Pinpoint the cell where the given text exists, returning its (x, y) midpoint coordinate. 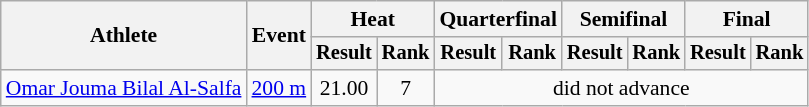
did not advance (621, 88)
Event (278, 36)
7 (406, 88)
200 m (278, 88)
Athlete (124, 36)
Final (746, 19)
Omar Jouma Bilal Al-Salfa (124, 88)
Semifinal (624, 19)
Quarterfinal (498, 19)
21.00 (344, 88)
Heat (372, 19)
